Search for the cell housing the specified text and yield its (x, y) center coordinate. 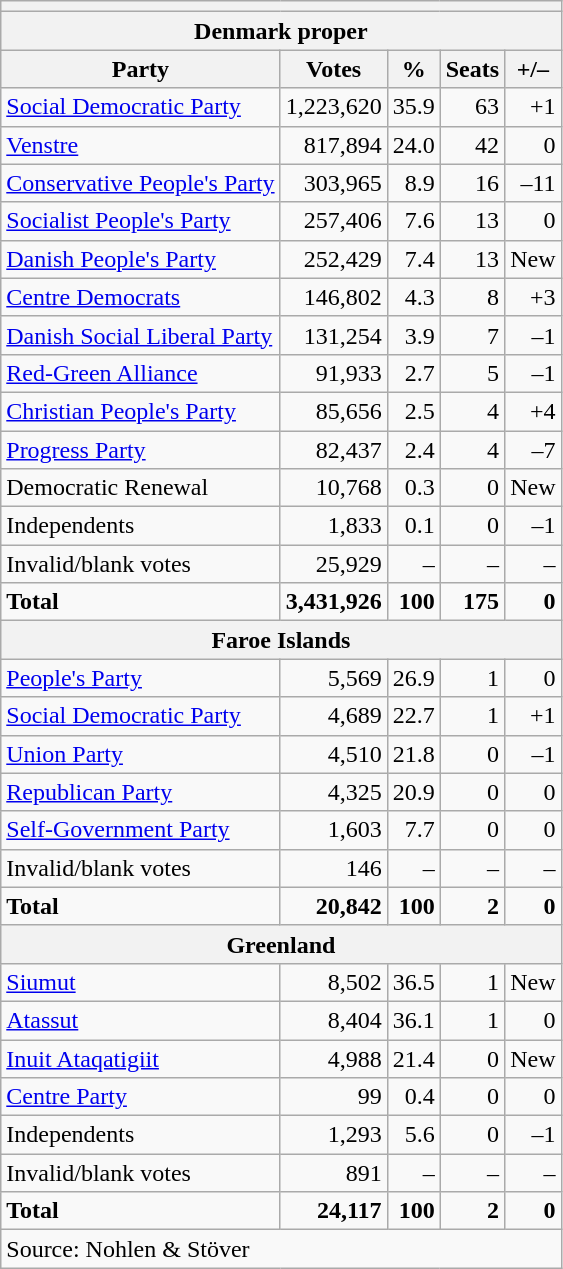
16 (472, 183)
36.1 (414, 1020)
21.8 (414, 754)
4,325 (334, 792)
3.9 (414, 335)
Seats (472, 69)
1,603 (334, 830)
24.0 (414, 145)
Siumut (140, 982)
8.9 (414, 183)
817,894 (334, 145)
8 (472, 297)
Democratic Renewal (140, 488)
+3 (533, 297)
Self-Government Party (140, 830)
8,404 (334, 1020)
People's Party (140, 678)
175 (472, 602)
4,510 (334, 754)
1,223,620 (334, 107)
Progress Party (140, 449)
5,569 (334, 678)
1,833 (334, 526)
4,689 (334, 716)
21.4 (414, 1059)
0.3 (414, 488)
5.6 (414, 1135)
Faroe Islands (281, 640)
82,437 (334, 449)
7.4 (414, 259)
4.3 (414, 297)
Red-Green Alliance (140, 373)
24,117 (334, 1211)
146 (334, 868)
42 (472, 145)
4,988 (334, 1059)
146,802 (334, 297)
99 (334, 1097)
Greenland (281, 944)
20,842 (334, 906)
7 (472, 335)
7.7 (414, 830)
25,929 (334, 564)
0.4 (414, 1097)
+4 (533, 411)
20.9 (414, 792)
1,293 (334, 1135)
Centre Democrats (140, 297)
63 (472, 107)
Inuit Ataqatigiit (140, 1059)
891 (334, 1173)
85,656 (334, 411)
Centre Party (140, 1097)
35.9 (414, 107)
–11 (533, 183)
2.4 (414, 449)
Republican Party (140, 792)
8,502 (334, 982)
Votes (334, 69)
–7 (533, 449)
Source: Nohlen & Stöver (281, 1249)
10,768 (334, 488)
257,406 (334, 221)
26.9 (414, 678)
131,254 (334, 335)
2.7 (414, 373)
36.5 (414, 982)
Union Party (140, 754)
Party (140, 69)
Venstre (140, 145)
Danish People's Party (140, 259)
Socialist People's Party (140, 221)
0.1 (414, 526)
7.6 (414, 221)
5 (472, 373)
Danish Social Liberal Party (140, 335)
91,933 (334, 373)
2.5 (414, 411)
252,429 (334, 259)
% (414, 69)
3,431,926 (334, 602)
Denmark proper (281, 31)
22.7 (414, 716)
303,965 (334, 183)
Conservative People's Party (140, 183)
Atassut (140, 1020)
+/– (533, 69)
Christian People's Party (140, 411)
